Determine the (x, y) coordinate at the center of the cell enclosing the given text.  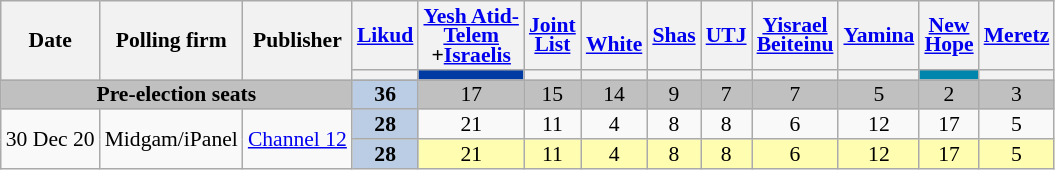
Yamina (878, 36)
White (614, 36)
14 (614, 95)
Publisher (298, 40)
36 (386, 95)
Meretz (1017, 36)
Likud (386, 36)
Polling firm (172, 40)
Channel 12 (298, 140)
JointList (552, 36)
Shas (674, 36)
2 (948, 95)
30 Dec 20 (50, 140)
9 (674, 95)
UTJ (726, 36)
Midgam/iPanel (172, 140)
Pre-election seats (176, 95)
Date (50, 40)
NewHope (948, 36)
Yesh Atid-Telem+Israelis (470, 36)
YisraelBeiteinu (796, 36)
3 (1017, 95)
15 (552, 95)
